Identify which cell holds the provided text, then report its (X, Y) central coordinate. 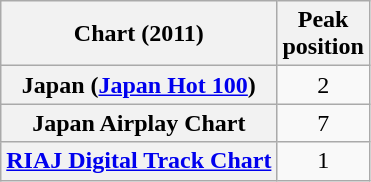
7 (323, 123)
2 (323, 85)
RIAJ Digital Track Chart (139, 161)
Chart (2011) (139, 34)
Peakposition (323, 34)
Japan (Japan Hot 100) (139, 85)
Japan Airplay Chart (139, 123)
1 (323, 161)
